Search for the cell housing the specified text and yield its [x, y] center coordinate. 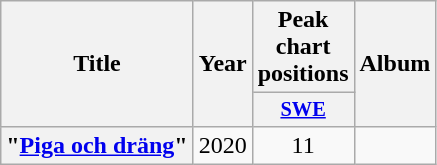
Year [222, 64]
"Piga och dräng" [97, 145]
Peak chart positions [303, 47]
11 [303, 145]
SWE [303, 110]
Title [97, 64]
2020 [222, 145]
Album [395, 64]
